Return (X, Y) of the center of cell containing provided text 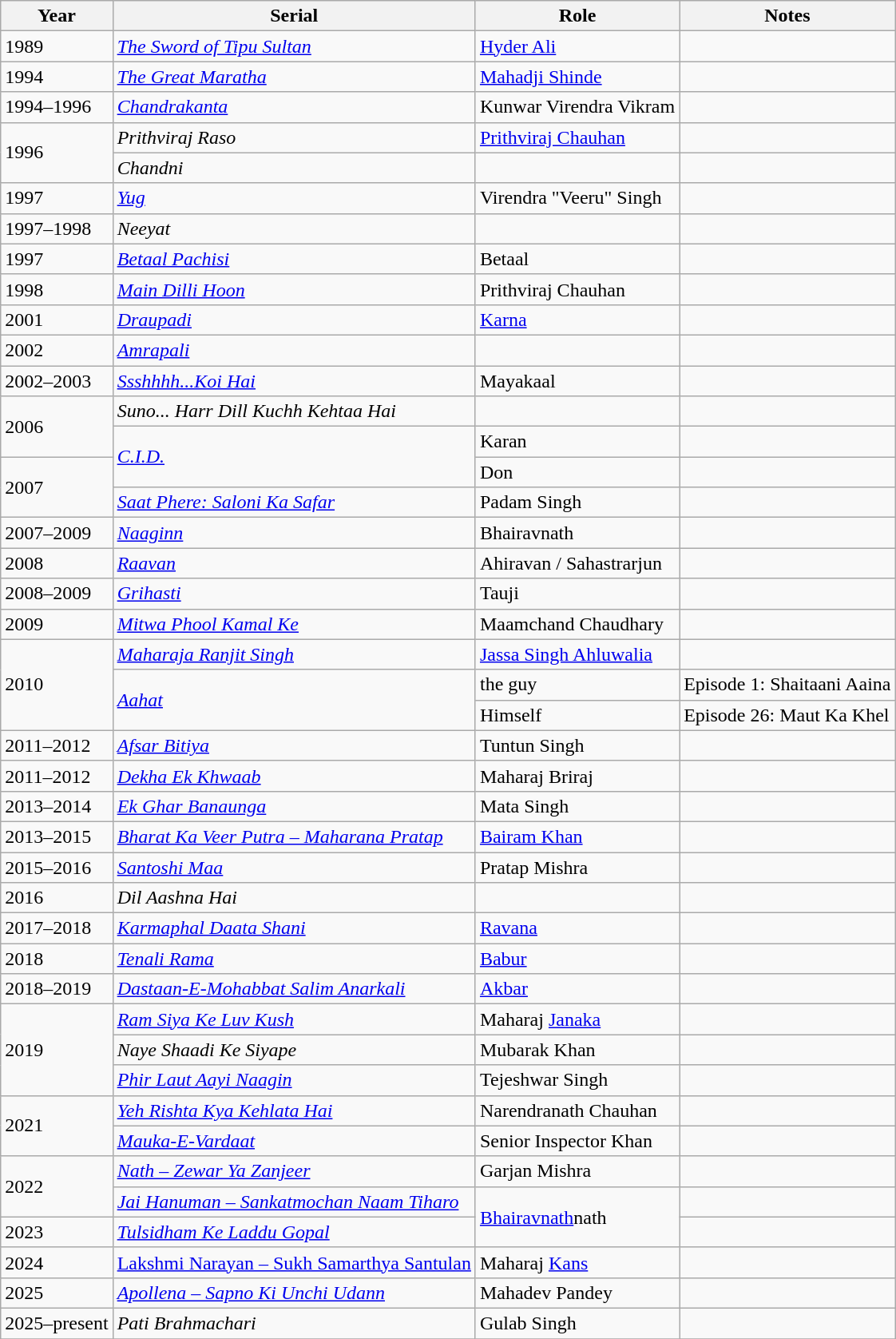
Virendra "Veeru" Singh (577, 198)
2007–2009 (57, 533)
Bhairavnathnath (577, 1217)
Mahadji Shinde (577, 77)
Chandni (294, 168)
2007 (57, 487)
Gulab Singh (577, 1323)
1994 (57, 77)
2002 (57, 350)
2009 (57, 624)
Betaal (577, 259)
2015–2016 (57, 867)
Bharat Ka Veer Putra – Maharana Pratap (294, 836)
Ravana (577, 928)
Hyder Ali (577, 46)
Chandrakanta (294, 107)
Garjan Mishra (577, 1171)
Don (577, 472)
2008–2009 (57, 594)
1996 (57, 153)
Saat Phere: Saloni Ka Safar (294, 503)
Tuntun Singh (577, 745)
Ram Siya Ke Luv Kush (294, 1019)
Draupadi (294, 320)
2006 (57, 427)
Mahadev Pandey (577, 1293)
Pati Brahmachari (294, 1323)
Akbar (577, 989)
Episode 26: Maut Ka Khel (787, 715)
Babur (577, 959)
2022 (57, 1186)
Nath – Zewar Ya Zanjeer (294, 1171)
The Sword of Tipu Sultan (294, 46)
Yug (294, 198)
Aahat (294, 700)
2025 (57, 1293)
2021 (57, 1126)
1997–1998 (57, 228)
Bairam Khan (577, 836)
Karmaphal Daata Shani (294, 928)
Maharaj Janaka (577, 1019)
Pratap Mishra (577, 867)
Mauka-E-Vardaat (294, 1141)
C.I.D. (294, 457)
The Great Maratha (294, 77)
2002–2003 (57, 381)
Ek Ghar Banaunga (294, 806)
2018–2019 (57, 989)
Senior Inspector Khan (577, 1141)
Betaal Pachisi (294, 259)
Mubarak Khan (577, 1050)
Ssshhhh...Koi Hai (294, 381)
Maharaj Kans (577, 1262)
Grihasti (294, 594)
Mitwa Phool Kamal Ke (294, 624)
1998 (57, 289)
Maharaj Briraj (577, 776)
2018 (57, 959)
Tejeshwar Singh (577, 1080)
Tenali Rama (294, 959)
Narendranath Chauhan (577, 1111)
Ahiravan / Sahastrarjun (577, 563)
Main Dilli Hoon (294, 289)
Role (577, 16)
Padam Singh (577, 503)
1994–1996 (57, 107)
Bhairavnath (577, 533)
Dekha Ek Khwaab (294, 776)
2023 (57, 1232)
2013–2014 (57, 806)
Episode 1: Shaitaani Aaina (787, 685)
Year (57, 16)
Kunwar Virendra Vikram (577, 107)
the guy (577, 685)
2010 (57, 685)
2024 (57, 1262)
Karna (577, 320)
2016 (57, 898)
Tulsidham Ke Laddu Gopal (294, 1232)
Maharaja Ranjit Singh (294, 654)
Suno... Harr Dill Kuchh Kehtaa Hai (294, 411)
2013–2015 (57, 836)
Yeh Rishta Kya Kehlata Hai (294, 1111)
2019 (57, 1050)
Dastaan-E-Mohabbat Salim Anarkali (294, 989)
Mata Singh (577, 806)
2017–2018 (57, 928)
Jassa Singh Ahluwalia (577, 654)
Mayakaal (577, 381)
Maamchand Chaudhary (577, 624)
Himself (577, 715)
Tauji (577, 594)
Serial (294, 16)
Naye Shaadi Ke Siyape (294, 1050)
Santoshi Maa (294, 867)
Karan (577, 442)
1989 (57, 46)
2001 (57, 320)
Afsar Bitiya (294, 745)
2025–present (57, 1323)
Notes (787, 16)
Jai Hanuman – Sankatmochan Naam Tiharo (294, 1202)
2008 (57, 563)
Neeyat (294, 228)
Apollena – Sapno Ki Unchi Udann (294, 1293)
Raavan (294, 563)
Naaginn (294, 533)
Lakshmi Narayan – Sukh Samarthya Santulan (294, 1262)
Prithviraj Raso (294, 137)
Dil Aashna Hai (294, 898)
Phir Laut Aayi Naagin (294, 1080)
Amrapali (294, 350)
